Scan for the cell matching the given text and deliver its [x, y] coordinate at center. 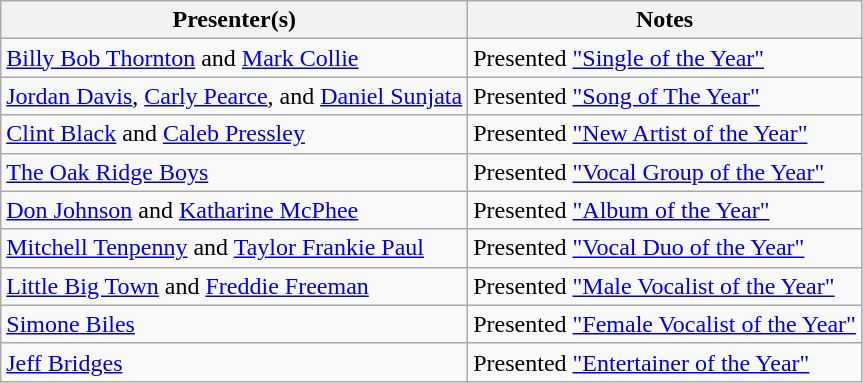
Presented "Vocal Group of the Year" [665, 172]
Clint Black and Caleb Pressley [234, 134]
Presenter(s) [234, 20]
Presented "Male Vocalist of the Year" [665, 286]
Mitchell Tenpenny and Taylor Frankie Paul [234, 248]
Notes [665, 20]
The Oak Ridge Boys [234, 172]
Presented "Single of the Year" [665, 58]
Don Johnson and Katharine McPhee [234, 210]
Presented "New Artist of the Year" [665, 134]
Simone Biles [234, 324]
Presented "Female Vocalist of the Year" [665, 324]
Jordan Davis, Carly Pearce, and Daniel Sunjata [234, 96]
Presented "Entertainer of the Year" [665, 362]
Presented "Album of the Year" [665, 210]
Billy Bob Thornton and Mark Collie [234, 58]
Presented "Song of The Year" [665, 96]
Presented "Vocal Duo of the Year" [665, 248]
Jeff Bridges [234, 362]
Little Big Town and Freddie Freeman [234, 286]
